From the cell containing the given text, extract its center point as [x, y] coordinate. 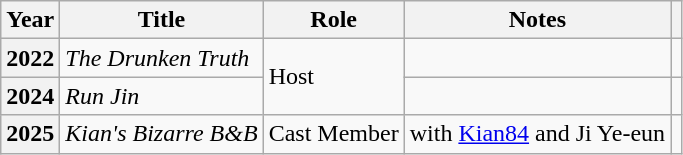
Title [162, 20]
Notes [537, 20]
2024 [30, 96]
2025 [30, 134]
with Kian84 and Ji Ye-eun [537, 134]
2022 [30, 58]
Role [334, 20]
Kian's Bizarre B&B [162, 134]
Cast Member [334, 134]
Year [30, 20]
The Drunken Truth [162, 58]
Run Jin [162, 96]
Host [334, 77]
